Search for the cell housing the specified text and yield its (X, Y) center coordinate. 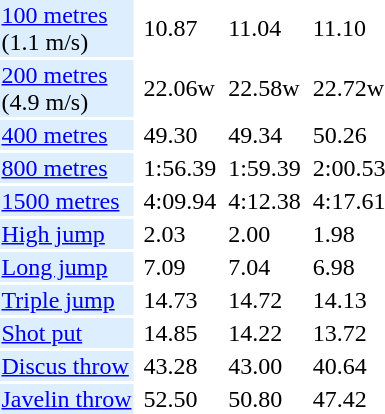
22.58w (265, 88)
22.06w (180, 88)
1500 metres (66, 201)
14.22 (265, 333)
Long jump (66, 267)
2.03 (180, 234)
10.87 (180, 28)
Triple jump (66, 300)
7.04 (265, 267)
Javelin throw (66, 399)
43.00 (265, 366)
Shot put (66, 333)
50.80 (265, 399)
52.50 (180, 399)
4:12.38 (265, 201)
43.28 (180, 366)
14.72 (265, 300)
7.09 (180, 267)
14.85 (180, 333)
2.00 (265, 234)
800 metres (66, 168)
49.34 (265, 135)
Discus throw (66, 366)
100 metres (1.1 m/s) (66, 28)
14.73 (180, 300)
11.04 (265, 28)
1:56.39 (180, 168)
1:59.39 (265, 168)
High jump (66, 234)
400 metres (66, 135)
49.30 (180, 135)
4:09.94 (180, 201)
200 metres (4.9 m/s) (66, 88)
